Capture the cell that displays the provided text and extract its (X, Y) central coordinate. 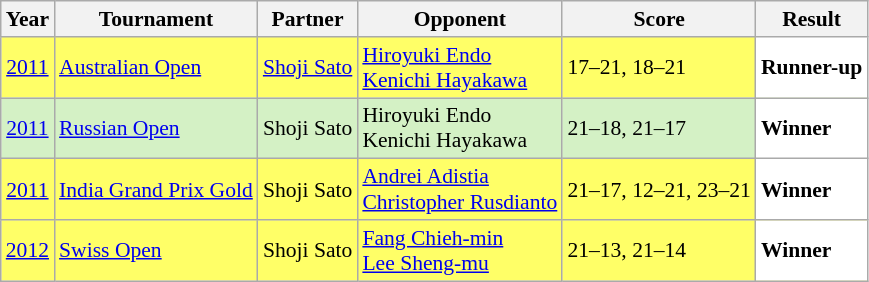
17–21, 18–21 (659, 68)
Opponent (460, 19)
Swiss Open (156, 250)
Fang Chieh-min Lee Sheng-mu (460, 250)
21–13, 21–14 (659, 250)
India Grand Prix Gold (156, 190)
Andrei Adistia Christopher Rusdianto (460, 190)
Partner (308, 19)
Russian Open (156, 128)
2012 (28, 250)
Result (812, 19)
Runner-up (812, 68)
21–18, 21–17 (659, 128)
Tournament (156, 19)
Score (659, 19)
Australian Open (156, 68)
21–17, 12–21, 23–21 (659, 190)
Year (28, 19)
